Detect which cell encompasses the target text, then output its (X, Y) center coordinate. 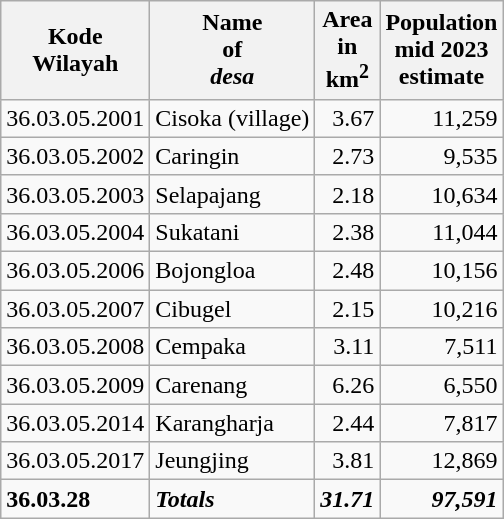
31.71 (348, 499)
36.03.05.2008 (76, 347)
36.03.05.2017 (76, 461)
36.03.05.2007 (76, 309)
11,044 (442, 232)
Jeungjing (232, 461)
Bojongloa (232, 271)
2.48 (348, 271)
Cibugel (232, 309)
97,591 (442, 499)
Cisoka (village) (232, 118)
2.38 (348, 232)
7,817 (442, 423)
2.44 (348, 423)
3.67 (348, 118)
Populationmid 2023estimate (442, 50)
Kode Wilayah (76, 50)
2.15 (348, 309)
36.03.28 (76, 499)
36.03.05.2006 (76, 271)
Selapajang (232, 194)
Cempaka (232, 347)
10,156 (442, 271)
7,511 (442, 347)
Carenang (232, 385)
10,634 (442, 194)
11,259 (442, 118)
3.81 (348, 461)
6.26 (348, 385)
36.03.05.2003 (76, 194)
9,535 (442, 156)
Totals (232, 499)
Karangharja (232, 423)
36.03.05.2004 (76, 232)
Area in km2 (348, 50)
Nameof desa (232, 50)
36.03.05.2014 (76, 423)
36.03.05.2009 (76, 385)
36.03.05.2002 (76, 156)
2.18 (348, 194)
Caringin (232, 156)
Sukatani (232, 232)
12,869 (442, 461)
3.11 (348, 347)
10,216 (442, 309)
6,550 (442, 385)
2.73 (348, 156)
36.03.05.2001 (76, 118)
